Find where the given text appears and provide that cell's center as [X, Y] coordinate. 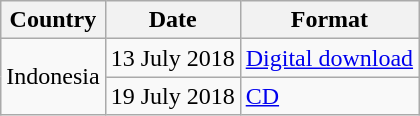
Date [172, 20]
Country [53, 20]
Indonesia [53, 77]
Digital download [329, 58]
19 July 2018 [172, 96]
13 July 2018 [172, 58]
CD [329, 96]
Format [329, 20]
